Capture the cell that displays the provided text and extract its [x, y] central coordinate. 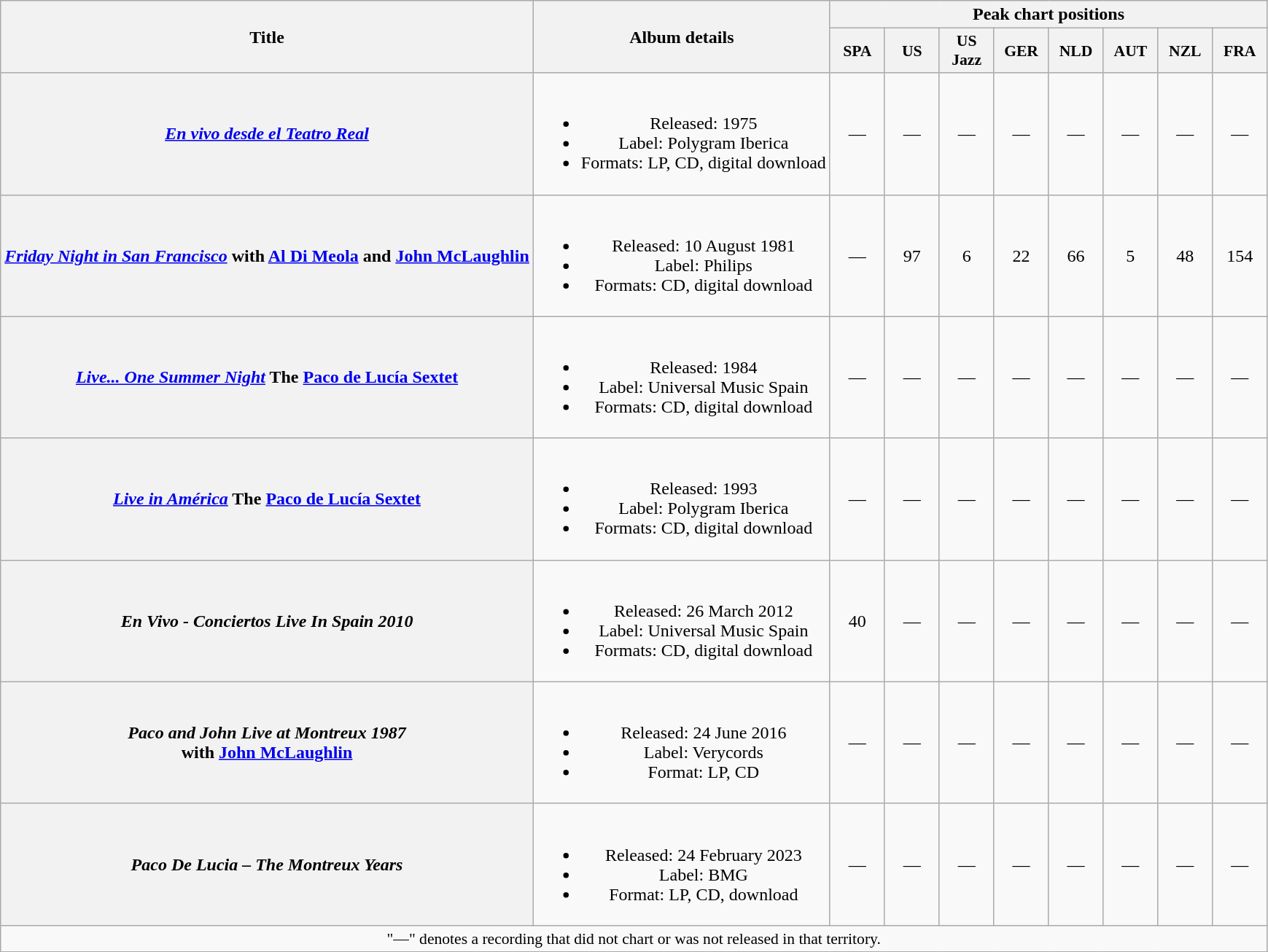
US Jazz [967, 51]
Released: 1993Label: Polygram IbericaFormats: CD, digital download [681, 499]
Released: 26 March 2012Label: Universal Music SpainFormats: CD, digital download [681, 621]
97 [911, 255]
AUT [1130, 51]
Paco De Lucia – The Montreux Years [267, 865]
48 [1186, 255]
66 [1076, 255]
Friday Night in San Francisco with Al Di Meola and John McLaughlin [267, 255]
En vivo desde el Teatro Real [267, 134]
Title [267, 36]
Live... One Summer Night The Paco de Lucía Sextet [267, 378]
40 [857, 621]
Released: 24 February 2023Label: BMGFormat: LP, CD, download [681, 865]
Released: 24 June 2016Label: VerycordsFormat: LP, CD [681, 742]
"—" denotes a recording that did not chart or was not released in that territory. [634, 938]
Released: 10 August 1981Label: PhilipsFormats: CD, digital download [681, 255]
NLD [1076, 51]
Live in América The Paco de Lucía Sextet [267, 499]
154 [1240, 255]
NZL [1186, 51]
Released: 1984Label: Universal Music SpainFormats: CD, digital download [681, 378]
Peak chart positions [1049, 15]
SPA [857, 51]
Released: 1975Label: Polygram IbericaFormats: LP, CD, digital download [681, 134]
5 [1130, 255]
FRA [1240, 51]
22 [1021, 255]
6 [967, 255]
Album details [681, 36]
US [911, 51]
Paco and John Live at Montreux 1987 with John McLaughlin [267, 742]
En Vivo - Conciertos Live In Spain 2010 [267, 621]
GER [1021, 51]
